Determine the [x, y] coordinate at the center of the cell enclosing the given text.  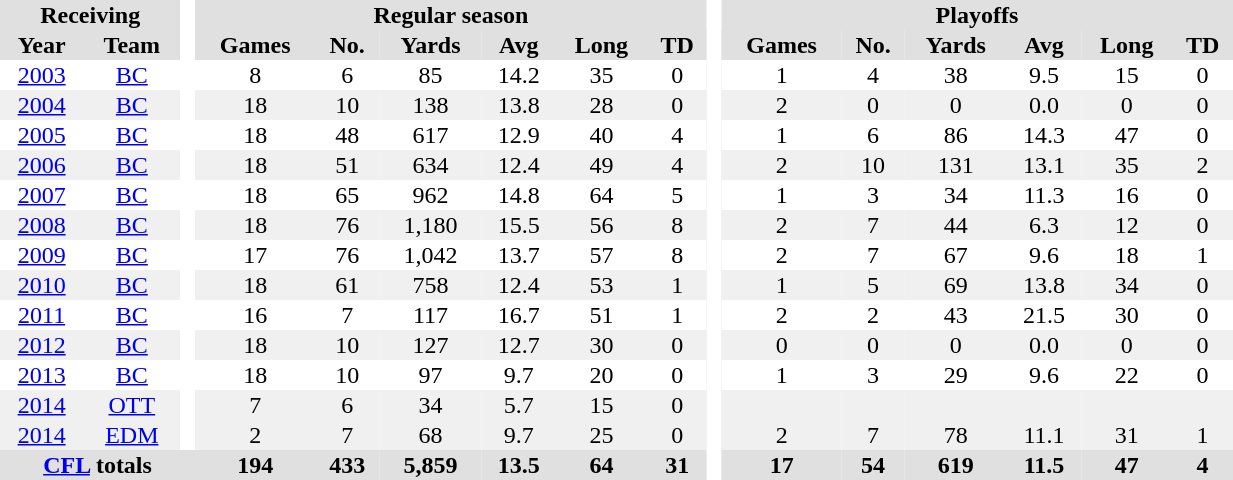
25 [601, 435]
5.7 [518, 405]
54 [874, 465]
Playoffs [978, 15]
Receiving [90, 15]
758 [430, 285]
65 [347, 195]
29 [956, 375]
634 [430, 165]
2012 [42, 345]
13.1 [1044, 165]
69 [956, 285]
2011 [42, 315]
9.5 [1044, 75]
962 [430, 195]
40 [601, 135]
2009 [42, 255]
2005 [42, 135]
13.5 [518, 465]
38 [956, 75]
61 [347, 285]
127 [430, 345]
2006 [42, 165]
2013 [42, 375]
97 [430, 375]
14.2 [518, 75]
12.9 [518, 135]
68 [430, 435]
53 [601, 285]
2004 [42, 105]
14.8 [518, 195]
Year [42, 45]
57 [601, 255]
138 [430, 105]
1,042 [430, 255]
Regular season [451, 15]
617 [430, 135]
6.3 [1044, 225]
131 [956, 165]
22 [1127, 375]
CFL totals [98, 465]
2010 [42, 285]
Team [132, 45]
11.3 [1044, 195]
2008 [42, 225]
619 [956, 465]
5,859 [430, 465]
13.7 [518, 255]
14.3 [1044, 135]
85 [430, 75]
EDM [132, 435]
11.1 [1044, 435]
49 [601, 165]
2003 [42, 75]
11.5 [1044, 465]
48 [347, 135]
433 [347, 465]
194 [255, 465]
12.7 [518, 345]
16.7 [518, 315]
12 [1127, 225]
56 [601, 225]
21.5 [1044, 315]
78 [956, 435]
43 [956, 315]
2007 [42, 195]
44 [956, 225]
15.5 [518, 225]
OTT [132, 405]
86 [956, 135]
67 [956, 255]
28 [601, 105]
20 [601, 375]
1,180 [430, 225]
117 [430, 315]
